Find where the given text appears and provide that cell's center as (X, Y) coordinate. 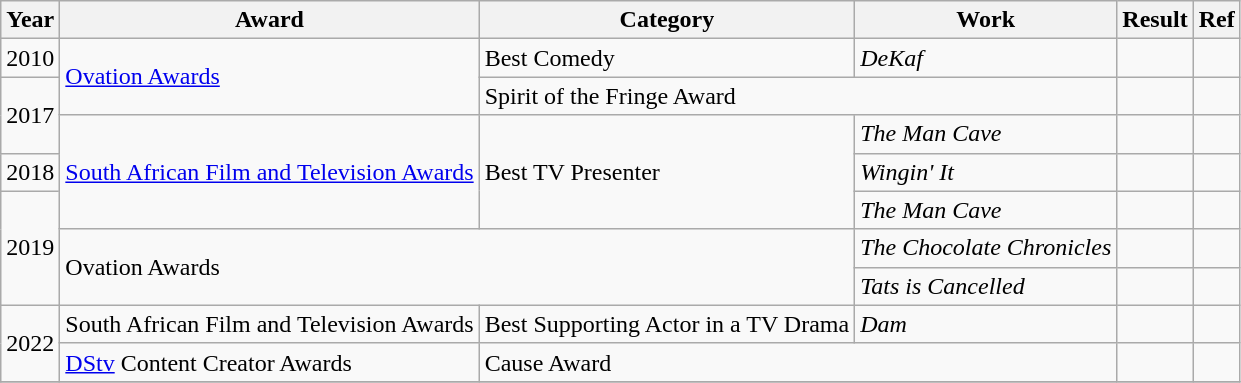
DStv Content Creator Awards (270, 362)
Award (270, 20)
2019 (30, 248)
Work (986, 20)
Year (30, 20)
Dam (986, 324)
Tats is Cancelled (986, 286)
Best TV Presenter (666, 172)
Best Comedy (666, 58)
2018 (30, 172)
Best Supporting Actor in a TV Drama (666, 324)
DeKaf (986, 58)
Wingin' It (986, 172)
Category (666, 20)
2022 (30, 343)
Result (1155, 20)
2010 (30, 58)
Spirit of the Fringe Award (798, 96)
The Chocolate Chronicles (986, 248)
2017 (30, 115)
Cause Award (798, 362)
Ref (1216, 20)
